Scan for the cell matching the given text and deliver its (x, y) coordinate at center. 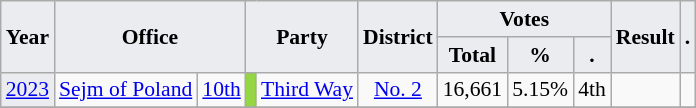
Votes (524, 19)
Third Way (307, 90)
% (540, 55)
Total (472, 55)
16,661 (472, 90)
Office (150, 36)
No. 2 (398, 90)
Result (646, 36)
District (398, 36)
4th (592, 90)
Sejm of Poland (126, 90)
Party (302, 36)
5.15% (540, 90)
10th (222, 90)
Year (28, 36)
2023 (28, 90)
